Detect which cell encompasses the target text, then output its [x, y] center coordinate. 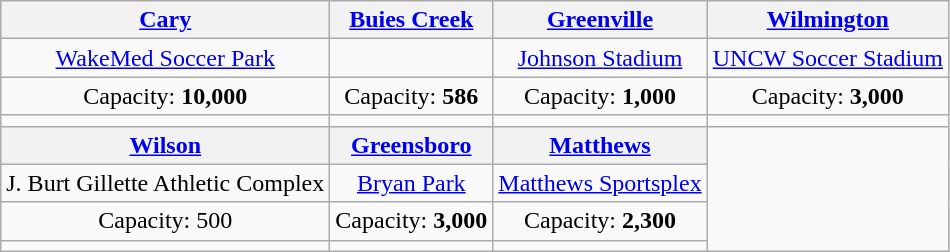
Greensboro [412, 145]
Capacity: 2,300 [600, 221]
J. Burt Gillette Athletic Complex [166, 183]
Capacity: 500 [166, 221]
Johnson Stadium [600, 58]
Bryan Park [412, 183]
UNCW Soccer Stadium [828, 58]
Cary [166, 20]
Matthews Sportsplex [600, 183]
WakeMed Soccer Park [166, 58]
Greenville [600, 20]
Buies Creek [412, 20]
Capacity: 10,000 [166, 96]
Matthews [600, 145]
Capacity: 586 [412, 96]
Wilson [166, 145]
Wilmington [828, 20]
Capacity: 1,000 [600, 96]
